Identify which cell holds the provided text, then report its (X, Y) central coordinate. 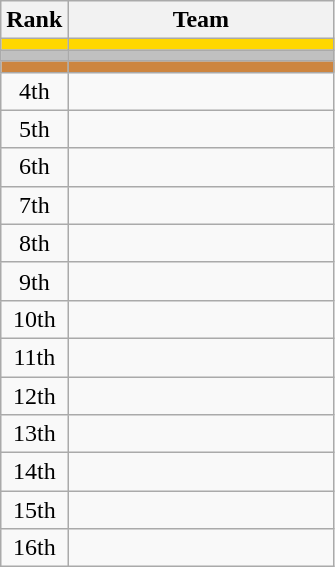
Rank (34, 20)
12th (34, 395)
11th (34, 357)
10th (34, 319)
6th (34, 167)
16th (34, 548)
Team (201, 20)
14th (34, 472)
8th (34, 243)
13th (34, 434)
4th (34, 91)
9th (34, 281)
5th (34, 129)
15th (34, 510)
7th (34, 205)
